Extract the [X, Y] coordinate from the center of the cell holding the provided text.  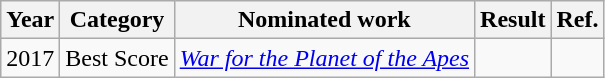
Result [513, 20]
Ref. [578, 20]
Best Score [117, 58]
Year [30, 20]
2017 [30, 58]
War for the Planet of the Apes [324, 58]
Nominated work [324, 20]
Category [117, 20]
